Identify which cell holds the provided text, then report its [X, Y] central coordinate. 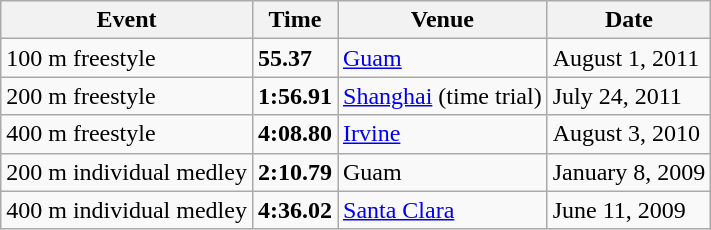
1:56.91 [294, 96]
August 1, 2011 [629, 58]
January 8, 2009 [629, 172]
200 m individual medley [127, 172]
4:08.80 [294, 134]
400 m individual medley [127, 210]
Time [294, 20]
400 m freestyle [127, 134]
Date [629, 20]
Shanghai (time trial) [443, 96]
Santa Clara [443, 210]
June 11, 2009 [629, 210]
55.37 [294, 58]
200 m freestyle [127, 96]
August 3, 2010 [629, 134]
2:10.79 [294, 172]
July 24, 2011 [629, 96]
Irvine [443, 134]
Event [127, 20]
Venue [443, 20]
4:36.02 [294, 210]
100 m freestyle [127, 58]
